Capture the cell that displays the provided text and extract its [X, Y] central coordinate. 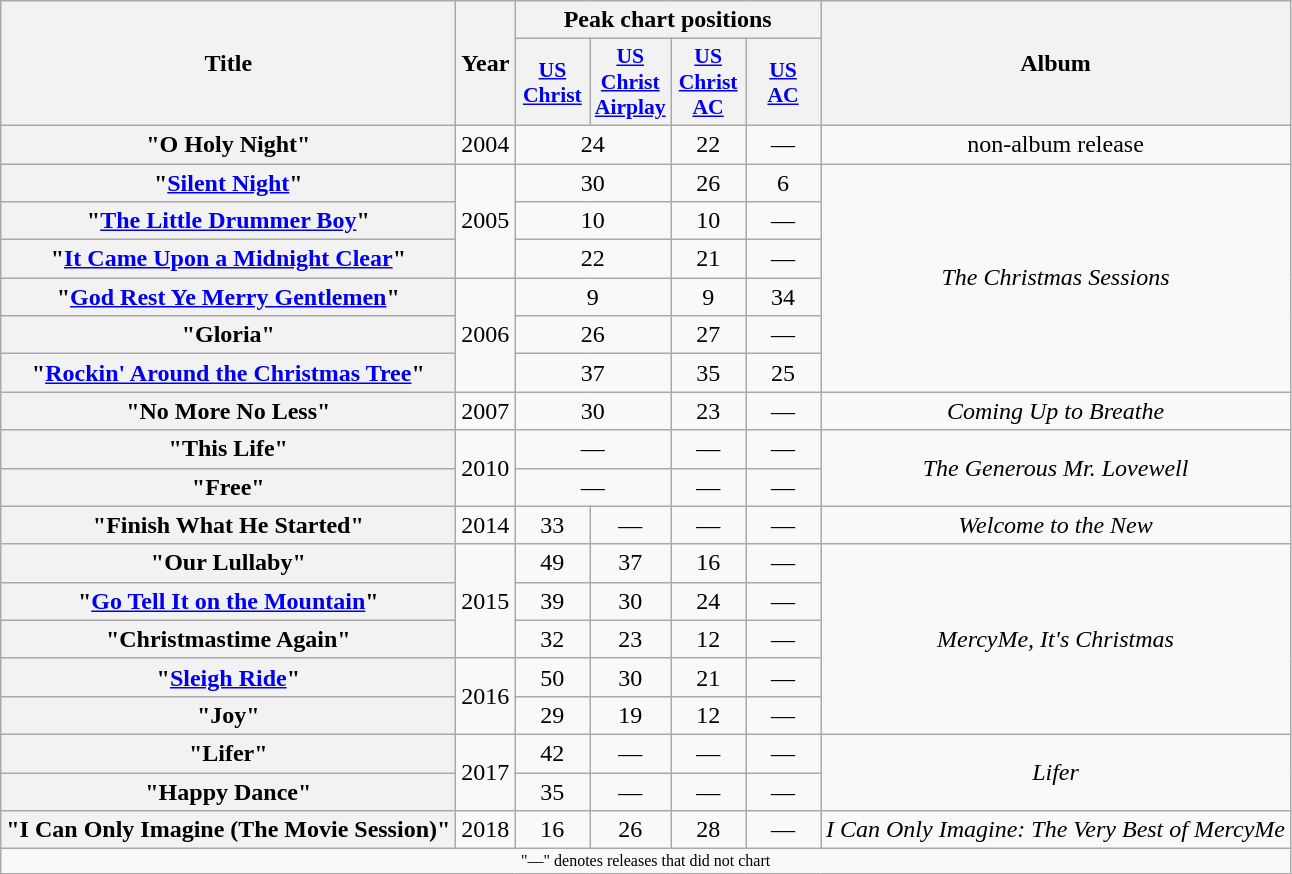
"God Rest Ye Merry Gentlemen" [228, 297]
"Joy" [228, 715]
Year [486, 64]
2006 [486, 335]
MercyMe, It's Christmas [1055, 639]
"Silent Night" [228, 183]
The Generous Mr. Lovewell [1055, 468]
49 [552, 563]
33 [552, 525]
2015 [486, 601]
39 [552, 601]
"Our Lullaby" [228, 563]
25 [784, 373]
2017 [486, 772]
Coming Up to Breathe [1055, 411]
2016 [486, 696]
27 [708, 335]
"Rockin' Around the Christmas Tree" [228, 373]
"Go Tell It on the Mountain" [228, 601]
34 [784, 297]
32 [552, 639]
"The Little Drummer Boy" [228, 221]
"Gloria" [228, 335]
Peak chart positions [668, 20]
"No More No Less" [228, 411]
6 [784, 183]
Welcome to the New [1055, 525]
I Can Only Imagine: The Very Best of MercyMe [1055, 830]
2014 [486, 525]
19 [630, 715]
"Free" [228, 487]
2018 [486, 830]
Album [1055, 64]
"Lifer" [228, 753]
Lifer [1055, 772]
"Sleigh Ride" [228, 677]
Title [228, 64]
USAC [784, 82]
"This Life" [228, 449]
42 [552, 753]
"Finish What He Started" [228, 525]
USChristAC [708, 82]
USChristAirplay [630, 82]
"—" denotes releases that did not chart [646, 861]
28 [708, 830]
29 [552, 715]
2007 [486, 411]
"Happy Dance" [228, 791]
2004 [486, 144]
"O Holy Night" [228, 144]
The Christmas Sessions [1055, 278]
USChrist [552, 82]
2005 [486, 221]
2010 [486, 468]
"Christmastime Again" [228, 639]
50 [552, 677]
"It Came Upon a Midnight Clear" [228, 259]
"I Can Only Imagine (The Movie Session)" [228, 830]
non-album release [1055, 144]
